Identify which cell holds the provided text, then report its (x, y) central coordinate. 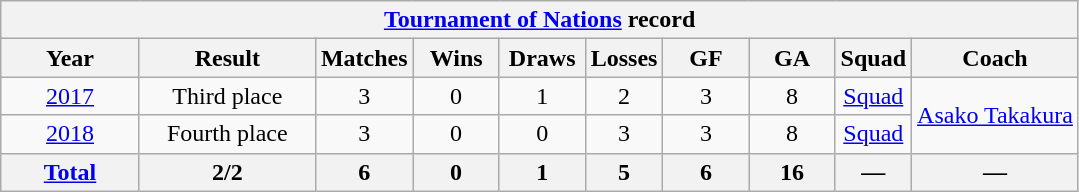
16 (792, 172)
GF (706, 58)
5 (624, 172)
Total (70, 172)
Losses (624, 58)
2017 (70, 96)
2 (624, 96)
Draws (542, 58)
Third place (227, 96)
2/2 (227, 172)
Coach (996, 58)
Tournament of Nations record (540, 20)
Year (70, 58)
Result (227, 58)
Asako Takakura (996, 115)
GA (792, 58)
Wins (456, 58)
2018 (70, 134)
Fourth place (227, 134)
Matches (364, 58)
